Provide the (x, y) coordinate of the cell's center where the given text is located.  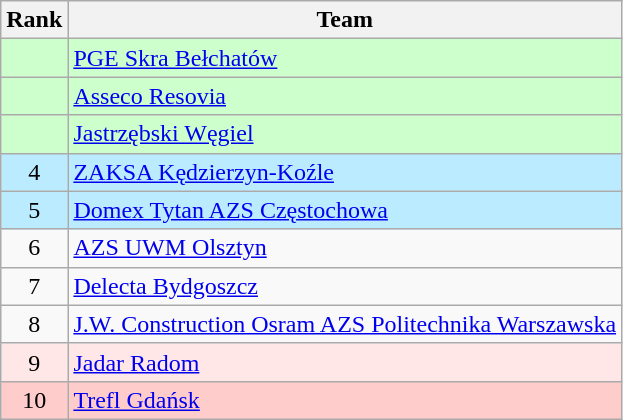
Jastrzębski Węgiel (345, 134)
4 (34, 172)
7 (34, 286)
Delecta Bydgoszcz (345, 286)
10 (34, 400)
Domex Tytan AZS Częstochowa (345, 210)
5 (34, 210)
Team (345, 20)
Asseco Resovia (345, 96)
6 (34, 248)
Rank (34, 20)
Trefl Gdańsk (345, 400)
8 (34, 324)
Jadar Radom (345, 362)
ZAKSA Kędzierzyn-Koźle (345, 172)
AZS UWM Olsztyn (345, 248)
J.W. Construction Osram AZS Politechnika Warszawska (345, 324)
PGE Skra Bełchatów (345, 58)
9 (34, 362)
